Provide the (X, Y) coordinate of the cell's center where the given text is located.  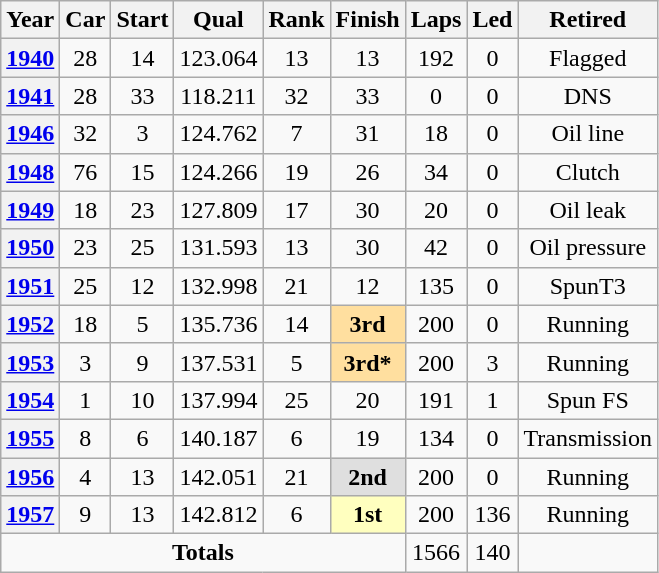
142.812 (218, 515)
2nd (368, 477)
3rd* (368, 362)
140 (492, 553)
Spun FS (588, 400)
135 (436, 286)
76 (86, 172)
124.762 (218, 134)
7 (296, 134)
137.531 (218, 362)
34 (436, 172)
192 (436, 58)
SpunT3 (588, 286)
1951 (30, 286)
135.736 (218, 324)
1950 (30, 248)
Start (142, 20)
1952 (30, 324)
1946 (30, 134)
Flagged (588, 58)
Retired (588, 20)
1955 (30, 438)
140.187 (218, 438)
Finish (368, 20)
134 (436, 438)
123.064 (218, 58)
1566 (436, 553)
Totals (203, 553)
Oil line (588, 134)
1957 (30, 515)
Car (86, 20)
4 (86, 477)
118.211 (218, 96)
131.593 (218, 248)
26 (368, 172)
17 (296, 210)
1956 (30, 477)
1948 (30, 172)
1941 (30, 96)
Oil leak (588, 210)
1st (368, 515)
Transmission (588, 438)
3rd (368, 324)
142.051 (218, 477)
1949 (30, 210)
Year (30, 20)
1954 (30, 400)
15 (142, 172)
Led (492, 20)
124.266 (218, 172)
1940 (30, 58)
137.994 (218, 400)
127.809 (218, 210)
Qual (218, 20)
132.998 (218, 286)
191 (436, 400)
31 (368, 134)
136 (492, 515)
Laps (436, 20)
DNS (588, 96)
1953 (30, 362)
10 (142, 400)
Oil pressure (588, 248)
42 (436, 248)
8 (86, 438)
Rank (296, 20)
Clutch (588, 172)
